Extract the (x, y) coordinate from the center of the cell holding the provided text.  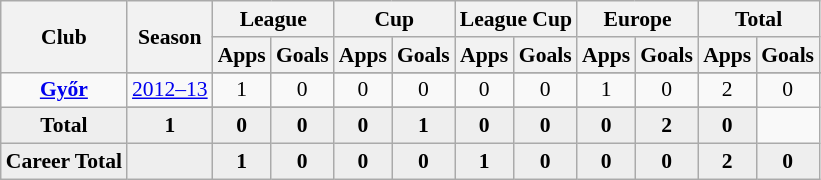
Europe (638, 19)
Career Total (64, 162)
League (274, 19)
Győr (64, 90)
Club (64, 36)
Season (170, 36)
League Cup (516, 19)
Cup (394, 19)
2012–13 (170, 90)
